Capture the cell that displays the provided text and extract its (x, y) central coordinate. 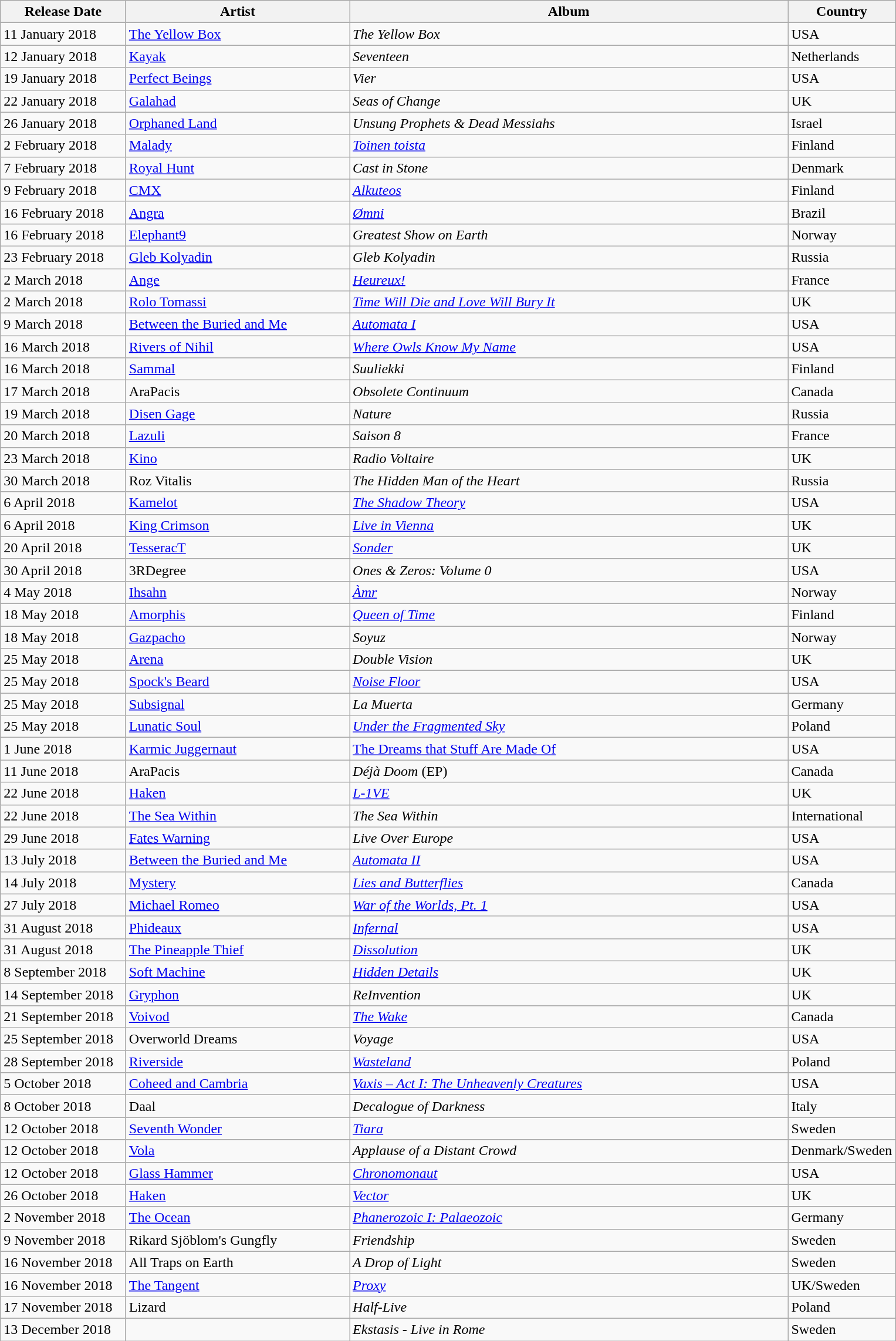
UK/Sweden (841, 1285)
Voyage (569, 1039)
Disen Gage (237, 414)
Amorphis (237, 614)
30 April 2018 (63, 570)
Kamelot (237, 503)
Automata II (569, 860)
The Tangent (237, 1285)
Double Vision (569, 660)
19 March 2018 (63, 414)
Subsignal (237, 704)
13 December 2018 (63, 1329)
Perfect Beings (237, 79)
Royal Hunt (237, 168)
8 October 2018 (63, 1106)
Tiara (569, 1129)
Saison 8 (569, 436)
Soyuz (569, 637)
Malady (237, 146)
14 July 2018 (63, 883)
Fates Warning (237, 838)
Unsung Prophets & Dead Messiahs (569, 123)
Voivod (237, 1017)
Alkuteos (569, 190)
Soft Machine (237, 972)
25 September 2018 (63, 1039)
Proxy (569, 1285)
Déjà Doom (EP) (569, 771)
Denmark/Sweden (841, 1151)
22 January 2018 (63, 101)
Ekstasis - Live in Rome (569, 1329)
Vier (569, 79)
Sammal (237, 369)
Seas of Change (569, 101)
13 July 2018 (63, 860)
Overworld Dreams (237, 1039)
Elephant9 (237, 235)
Riverside (237, 1062)
King Crimson (237, 525)
ReInvention (569, 995)
20 April 2018 (63, 548)
Radio Voltaire (569, 458)
Lizard (237, 1307)
The Ocean (237, 1218)
Half-Live (569, 1307)
Infernal (569, 927)
19 January 2018 (63, 79)
War of the Worlds, Pt. 1 (569, 905)
Brazil (841, 212)
Queen of Time (569, 614)
11 June 2018 (63, 771)
Spock's Beard (237, 682)
Live Over Europe (569, 838)
Orphaned Land (237, 123)
Galahad (237, 101)
Rolo Tomassi (237, 302)
Release Date (63, 12)
Rivers of Nihil (237, 347)
Seventh Wonder (237, 1129)
26 October 2018 (63, 1195)
Rikard Sjöblom's Gungfly (237, 1240)
Artist (237, 12)
27 July 2018 (63, 905)
The Hidden Man of the Heart (569, 481)
23 February 2018 (63, 257)
2 November 2018 (63, 1218)
Album (569, 12)
Lunatic Soul (237, 727)
4 May 2018 (63, 592)
Glass Hammer (237, 1173)
9 March 2018 (63, 325)
Ihsahn (237, 592)
Time Will Die and Love Will Bury It (569, 302)
Mystery (237, 883)
Nature (569, 414)
Kayak (237, 56)
La Muerta (569, 704)
The Pineapple Thief (237, 950)
Sonder (569, 548)
Country (841, 12)
Wasteland (569, 1062)
11 January 2018 (63, 34)
Ømni (569, 212)
Coheed and Cambria (237, 1084)
Gryphon (237, 995)
9 February 2018 (63, 190)
Denmark (841, 168)
A Drop of Light (569, 1262)
Hidden Details (569, 972)
29 June 2018 (63, 838)
Kino (237, 458)
Vector (569, 1195)
Noise Floor (569, 682)
Phanerozoic I: Palaeozoic (569, 1218)
5 October 2018 (63, 1084)
Michael Romeo (237, 905)
Àmr (569, 592)
23 March 2018 (63, 458)
Roz Vitalis (237, 481)
Automata I (569, 325)
Seventeen (569, 56)
9 November 2018 (63, 1240)
International (841, 816)
Obsolete Continuum (569, 391)
L-1VE (569, 793)
17 March 2018 (63, 391)
Gazpacho (237, 637)
20 March 2018 (63, 436)
Under the Fragmented Sky (569, 727)
12 January 2018 (63, 56)
The Wake (569, 1017)
26 January 2018 (63, 123)
Friendship (569, 1240)
Daal (237, 1106)
Karmic Juggernaut (237, 749)
28 September 2018 (63, 1062)
30 March 2018 (63, 481)
1 June 2018 (63, 749)
The Shadow Theory (569, 503)
Israel (841, 123)
Italy (841, 1106)
Decalogue of Darkness (569, 1106)
TesseracT (237, 548)
Phideaux (237, 927)
Arena (237, 660)
Vaxis – Act I: The Unheavenly Creatures (569, 1084)
Suuliekki (569, 369)
2 February 2018 (63, 146)
Angra (237, 212)
Vola (237, 1151)
Heureux! (569, 280)
Netherlands (841, 56)
Dissolution (569, 950)
3RDegree (237, 570)
Live in Vienna (569, 525)
Chronomonaut (569, 1173)
Toinen toista (569, 146)
Lazuli (237, 436)
The Dreams that Stuff Are Made Of (569, 749)
Lies and Butterflies (569, 883)
21 September 2018 (63, 1017)
Ange (237, 280)
CMX (237, 190)
Cast in Stone (569, 168)
Where Owls Know My Name (569, 347)
Ones & Zeros: Volume 0 (569, 570)
Greatest Show on Earth (569, 235)
17 November 2018 (63, 1307)
8 September 2018 (63, 972)
7 February 2018 (63, 168)
Applause of a Distant Crowd (569, 1151)
14 September 2018 (63, 995)
All Traps on Earth (237, 1262)
